Locate the cell with the specified text and output its (x, y) center coordinate. 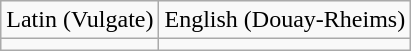
Latin (Vulgate) (80, 20)
English (Douay-Rheims) (285, 20)
